Capture the cell that displays the provided text and extract its [x, y] central coordinate. 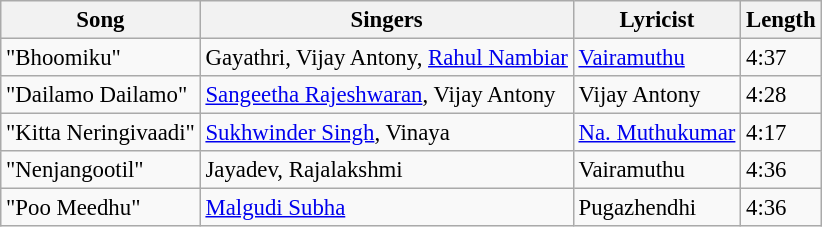
"Bhoomiku" [100, 58]
4:28 [781, 95]
Sukhwinder Singh, Vinaya [386, 133]
Lyricist [657, 20]
Gayathri, Vijay Antony, Rahul Nambiar [386, 58]
Malgudi Subha [386, 208]
4:17 [781, 133]
Jayadev, Rajalakshmi [386, 170]
4:37 [781, 58]
"Nenjangootil" [100, 170]
Vijay Antony [657, 95]
Song [100, 20]
Pugazhendhi [657, 208]
"Kitta Neringivaadi" [100, 133]
Sangeetha Rajeshwaran, Vijay Antony [386, 95]
Na. Muthukumar [657, 133]
Singers [386, 20]
"Poo Meedhu" [100, 208]
"Dailamo Dailamo" [100, 95]
Length [781, 20]
